For the text-containing cell, return its midpoint in [X, Y] coordinate format. 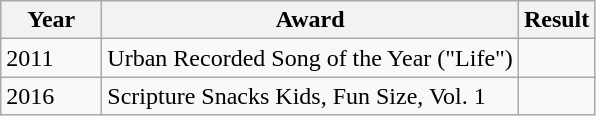
Award [310, 20]
2016 [52, 96]
Scripture Snacks Kids, Fun Size, Vol. 1 [310, 96]
Year [52, 20]
2011 [52, 58]
Result [556, 20]
Urban Recorded Song of the Year ("Life") [310, 58]
